Find where the given text appears and provide that cell's center as [X, Y] coordinate. 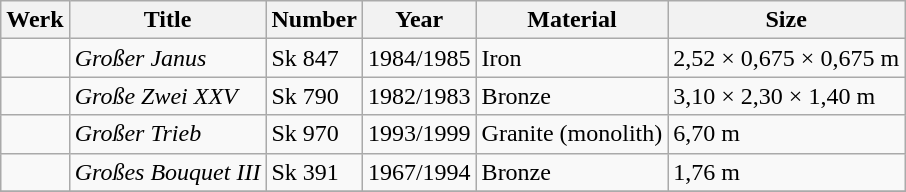
Title [168, 20]
Material [572, 20]
1982/1983 [419, 96]
1,76 m [786, 172]
Sk 847 [314, 58]
Sk 970 [314, 134]
3,10 × 2,30 × 1,40 m [786, 96]
Granite (monolith) [572, 134]
Sk 391 [314, 172]
1967/1994 [419, 172]
Iron [572, 58]
Großes Bouquet III [168, 172]
6,70 m [786, 134]
Große Zwei XXV [168, 96]
2,52 × 0,675 × 0,675 m [786, 58]
1984/1985 [419, 58]
Sk 790 [314, 96]
1993/1999 [419, 134]
Werk [35, 20]
Number [314, 20]
Year [419, 20]
Size [786, 20]
Großer Janus [168, 58]
Großer Trieb [168, 134]
